From the cell containing the given text, extract its center point as [X, Y] coordinate. 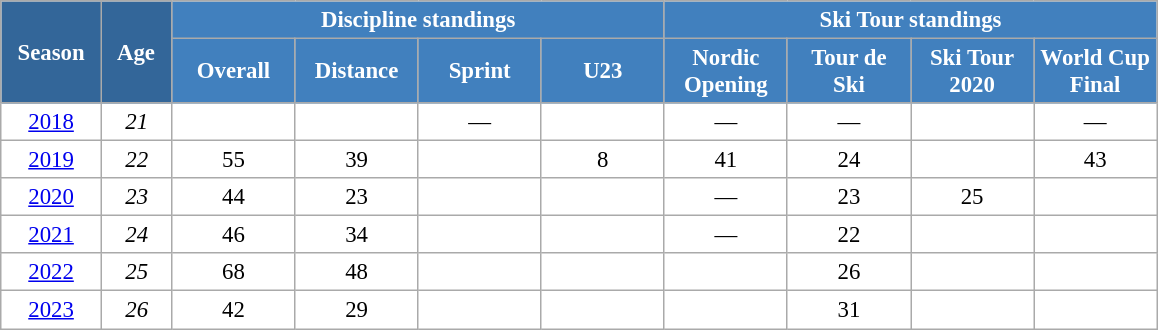
42 [234, 310]
U23 [602, 72]
2023 [52, 310]
2020 [52, 197]
2021 [52, 235]
World CupFinal [1096, 72]
2022 [52, 273]
29 [356, 310]
41 [726, 160]
Overall [234, 72]
44 [234, 197]
39 [356, 160]
NordicOpening [726, 72]
Season [52, 52]
46 [234, 235]
Ski Tour2020 [972, 72]
48 [356, 273]
Ski Tour standings [910, 20]
55 [234, 160]
2019 [52, 160]
8 [602, 160]
31 [848, 310]
2018 [52, 122]
34 [356, 235]
43 [1096, 160]
Discipline standings [418, 20]
21 [136, 122]
Distance [356, 72]
68 [234, 273]
Tour deSki [848, 72]
Age [136, 52]
Sprint [480, 72]
